Provide the (X, Y) coordinate of the cell's center where the given text is located.  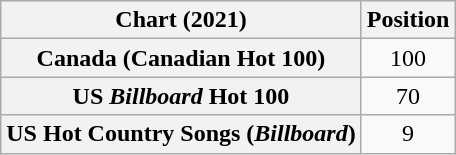
9 (408, 134)
US Hot Country Songs (Billboard) (181, 134)
US Billboard Hot 100 (181, 96)
Position (408, 20)
Chart (2021) (181, 20)
100 (408, 58)
Canada (Canadian Hot 100) (181, 58)
70 (408, 96)
